Return the [X, Y] coordinate for the center point of the cell that contains the specified text.  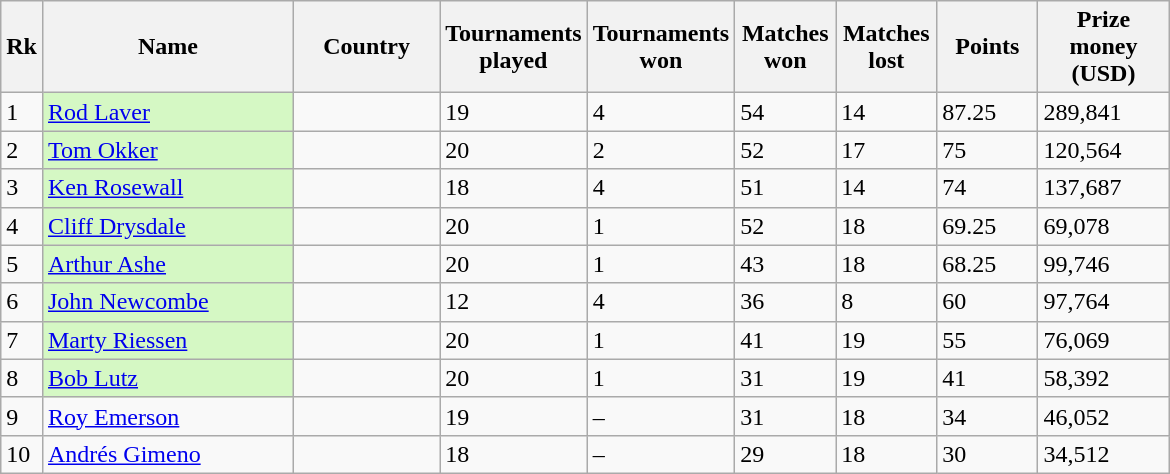
34 [988, 416]
9 [22, 416]
60 [988, 302]
58,392 [1104, 378]
69.25 [988, 226]
7 [22, 340]
Name [168, 47]
Matches lost [886, 47]
Country [367, 47]
Roy Emerson [168, 416]
Andrés Gimeno [168, 454]
30 [988, 454]
Tournaments played [514, 47]
Points [988, 47]
43 [786, 264]
87.25 [988, 112]
120,564 [1104, 150]
34,512 [1104, 454]
69,078 [1104, 226]
97,764 [1104, 302]
99,746 [1104, 264]
Cliff Drysdale [168, 226]
John Newcombe [168, 302]
75 [988, 150]
Ken Rosewall [168, 188]
55 [988, 340]
10 [22, 454]
17 [886, 150]
Rod Laver [168, 112]
Tom Okker [168, 150]
6 [22, 302]
Marty Riessen [168, 340]
Matches won [786, 47]
36 [786, 302]
Arthur Ashe [168, 264]
137,687 [1104, 188]
46,052 [1104, 416]
289,841 [1104, 112]
29 [786, 454]
51 [786, 188]
Bob Lutz [168, 378]
12 [514, 302]
5 [22, 264]
74 [988, 188]
Tournaments won [661, 47]
76,069 [1104, 340]
54 [786, 112]
Prize money (USD) [1104, 47]
3 [22, 188]
68.25 [988, 264]
Rk [22, 47]
